From the cell containing the given text, extract its center point as (x, y) coordinate. 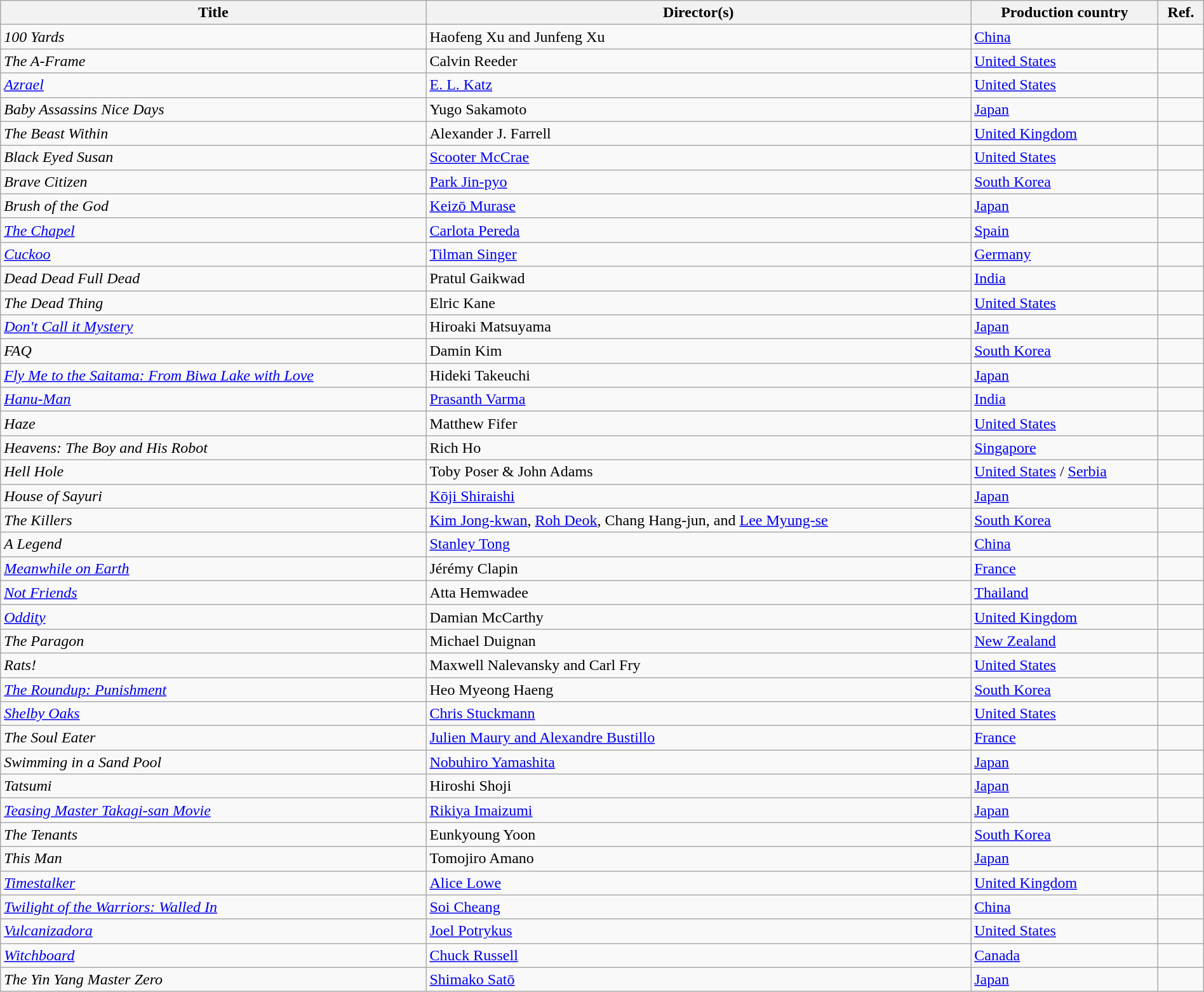
Ref. (1181, 13)
Calvin Reeder (699, 61)
House of Sayuri (213, 496)
Heo Myeong Haeng (699, 689)
Toby Poser & John Adams (699, 472)
Not Friends (213, 593)
Chuck Russell (699, 955)
Damin Kim (699, 351)
Julien Maury and Alexandre Bustillo (699, 738)
Tatsumi (213, 786)
Soi Cheang (699, 907)
Hell Hole (213, 472)
Stanley Tong (699, 544)
Vulcanizadora (213, 931)
Hideki Takeuchi (699, 375)
United States / Serbia (1064, 472)
Pratul Gaikwad (699, 278)
Swimming in a Sand Pool (213, 762)
Joel Potrykus (699, 931)
Production country (1064, 13)
Timestalker (213, 883)
The Roundup: Punishment (213, 689)
Black Eyed Susan (213, 158)
Thailand (1064, 593)
Shimako Satō (699, 979)
Jérémy Clapin (699, 568)
Haze (213, 424)
Hiroaki Matsuyama (699, 327)
Teasing Master Takagi-san Movie (213, 810)
Canada (1064, 955)
Atta Hemwadee (699, 593)
Park Jin-pyo (699, 182)
Meanwhile on Earth (213, 568)
Scooter McCrae (699, 158)
Twilight of the Warriors: Walled In (213, 907)
The Tenants (213, 834)
Maxwell Nalevansky and Carl Fry (699, 665)
Dead Dead Full Dead (213, 278)
100 Yards (213, 37)
The Dead Thing (213, 303)
Haofeng Xu and Junfeng Xu (699, 37)
Kim Jong-kwan, Roh Deok, Chang Hang-jun, and Lee Myung-se (699, 520)
Nobuhiro Yamashita (699, 762)
New Zealand (1064, 641)
Oddity (213, 617)
E. L. Katz (699, 85)
Baby Assassins Nice Days (213, 109)
Eunkyoung Yoon (699, 834)
Alexander J. Farrell (699, 133)
Title (213, 13)
Rats! (213, 665)
Matthew Fifer (699, 424)
Yugo Sakamoto (699, 109)
Singapore (1064, 448)
Chris Stuckmann (699, 714)
Germany (1064, 254)
The A-Frame (213, 61)
Keizō Murase (699, 206)
The Beast Within (213, 133)
A Legend (213, 544)
Spain (1064, 230)
Prasanth Varma (699, 399)
FAQ (213, 351)
Rich Ho (699, 448)
Hiroshi Shoji (699, 786)
The Soul Eater (213, 738)
Alice Lowe (699, 883)
Don't Call it Mystery (213, 327)
Heavens: The Boy and His Robot (213, 448)
Kōji Shiraishi (699, 496)
The Chapel (213, 230)
Elric Kane (699, 303)
Witchboard (213, 955)
Director(s) (699, 13)
Fly Me to the Saitama: From Biwa Lake with Love (213, 375)
Hanu-Man (213, 399)
Azrael (213, 85)
Tomojiro Amano (699, 859)
Damian McCarthy (699, 617)
Cuckoo (213, 254)
Rikiya Imaizumi (699, 810)
Shelby Oaks (213, 714)
Brave Citizen (213, 182)
Carlota Pereda (699, 230)
The Killers (213, 520)
This Man (213, 859)
Brush of the God (213, 206)
The Paragon (213, 641)
The Yin Yang Master Zero (213, 979)
Michael Duignan (699, 641)
Tilman Singer (699, 254)
